Return the (X, Y) coordinate for the center point of the cell that contains the specified text.  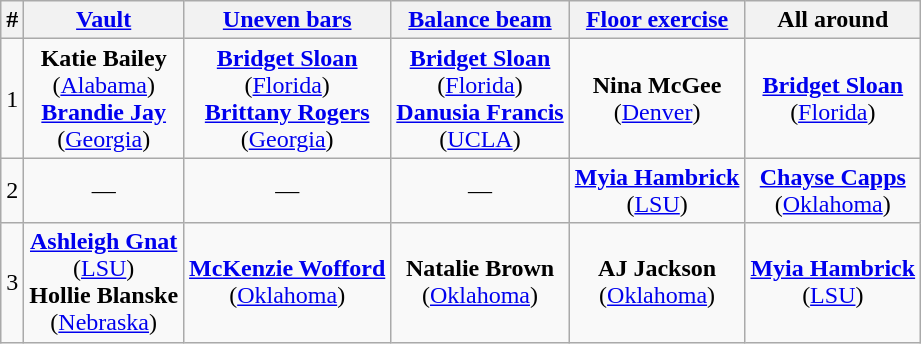
3 (12, 282)
Ashleigh Gnat(LSU)Hollie Blanske(Nebraska) (104, 282)
# (12, 20)
McKenzie Wofford(Oklahoma) (288, 282)
Myia Hambrick (LSU) (833, 282)
1 (12, 98)
Bridget Sloan(Florida)Danusia Francis(UCLA) (480, 98)
Vault (104, 20)
All around (833, 20)
2 (12, 190)
Bridget Sloan(Florida)Brittany Rogers(Georgia) (288, 98)
Katie Bailey(Alabama)Brandie Jay(Georgia) (104, 98)
Nina McGee(Denver) (657, 98)
Bridget Sloan(Florida) (833, 98)
Floor exercise (657, 20)
Uneven bars (288, 20)
Balance beam (480, 20)
Natalie Brown(Oklahoma) (480, 282)
Chayse Capps (Oklahoma) (833, 190)
Myia Hambrick(LSU) (657, 190)
AJ Jackson(Oklahoma) (657, 282)
